Find where the given text appears and provide that cell's center as [X, Y] coordinate. 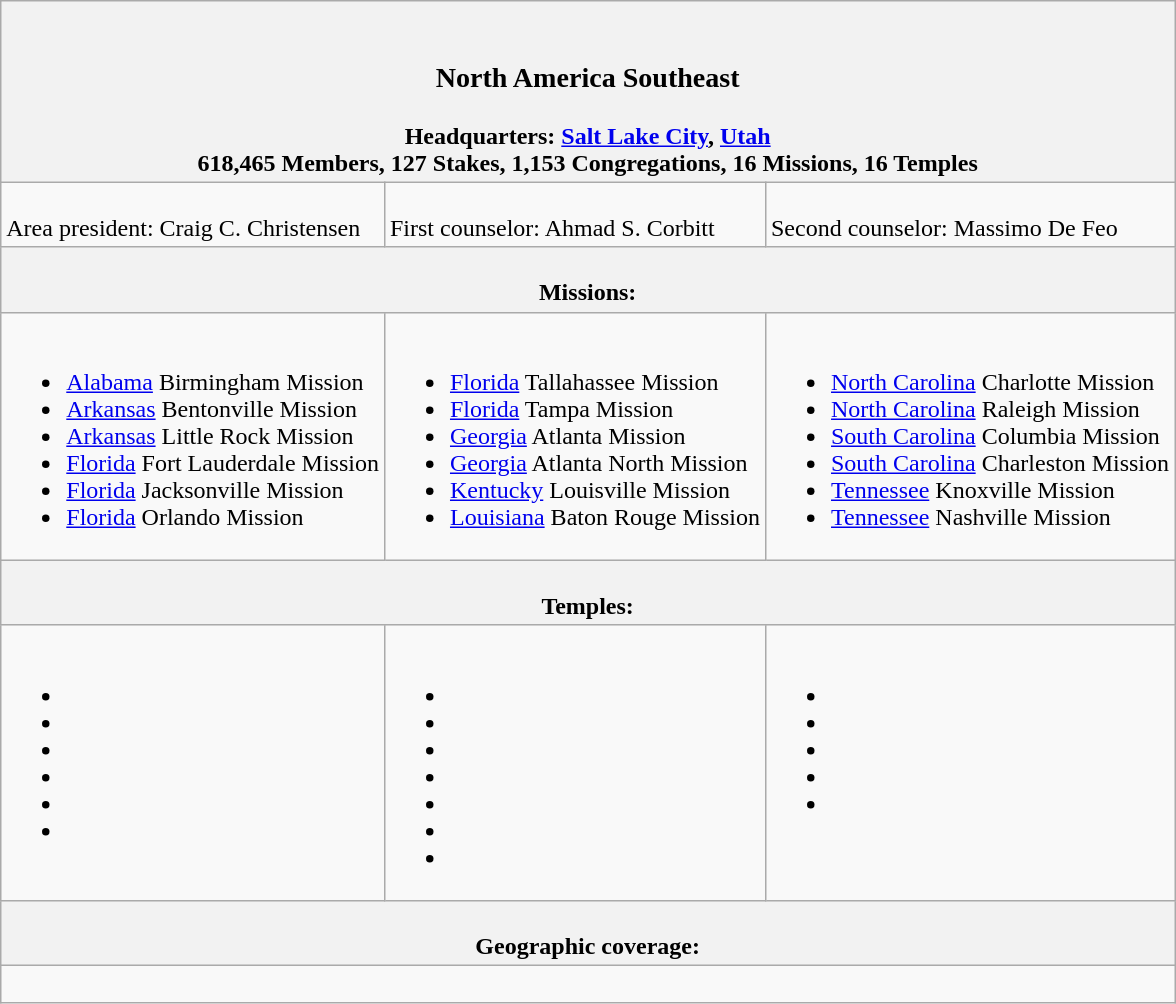
Temples: [588, 592]
Geographic coverage: [588, 932]
Area president: Craig C. Christensen [193, 214]
Missions: [588, 280]
North America SoutheastHeadquarters: Salt Lake City, Utah618,465 Members, 127 Stakes, 1,153 Congregations, 16 Missions, 16 Temples [588, 92]
First counselor: Ahmad S. Corbitt [574, 214]
Second counselor: Massimo De Feo [970, 214]
